Search for the cell housing the specified text and yield its (x, y) center coordinate. 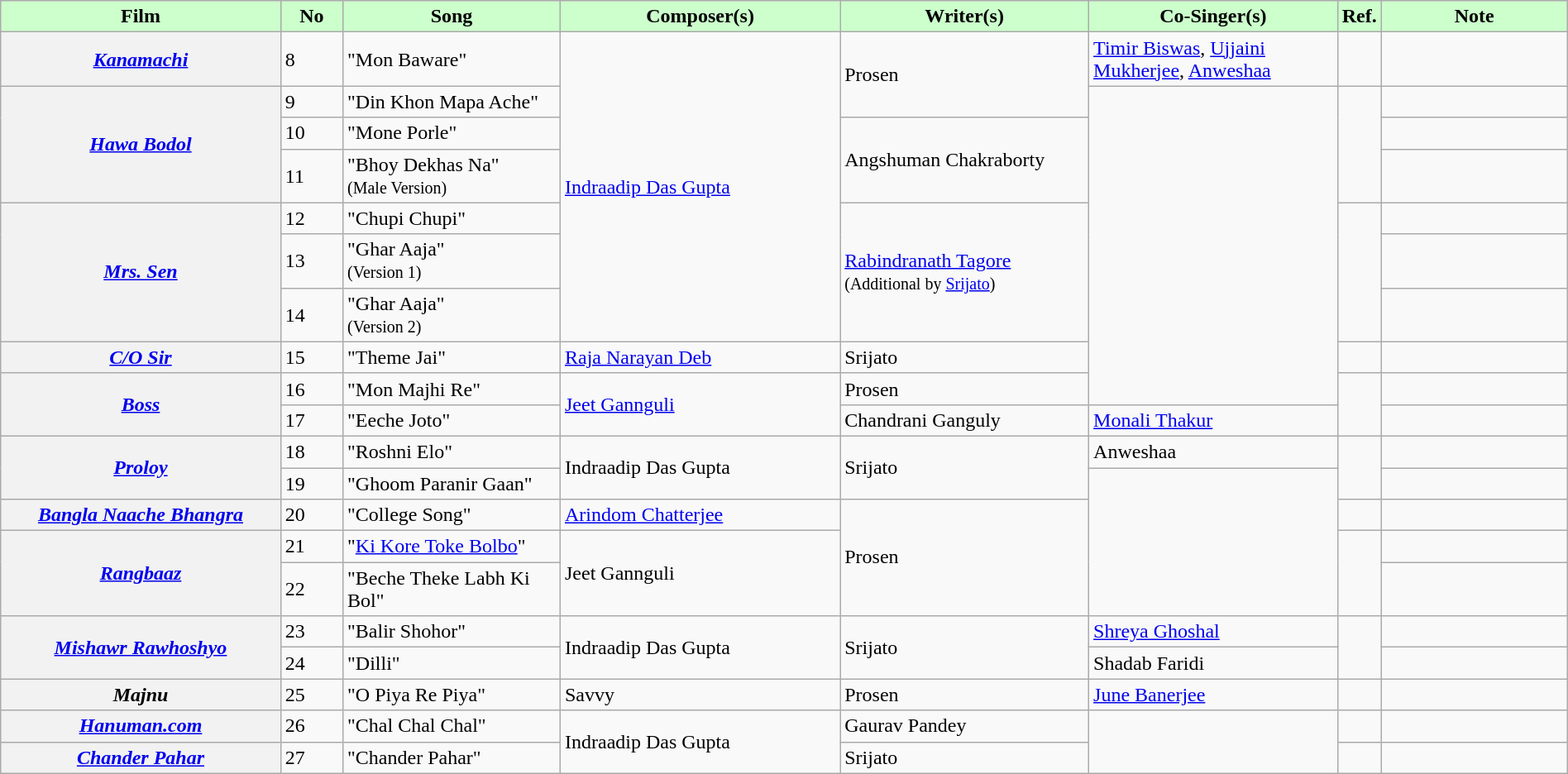
Writer(s) (964, 17)
Arindom Chatterjee (700, 515)
No (311, 17)
18 (311, 451)
Song (452, 17)
25 (311, 695)
Angshuman Chakraborty (964, 160)
Majnu (141, 695)
"Ghoom Paranir Gaan" (452, 484)
12 (311, 218)
Anweshaa (1214, 451)
27 (311, 757)
Timir Biswas, Ujjaini Mukherjee, Anweshaa (1214, 60)
"Theme Jai" (452, 357)
Rabindranath Tagore(Additional by Srijato) (964, 272)
Ref. (1360, 17)
"Mon Majhi Re" (452, 389)
"Balir Shohor" (452, 632)
"Bhoy Dekhas Na"(Male Version) (452, 175)
10 (311, 133)
"Ghar Aaja"(Version 1) (452, 261)
Film (141, 17)
22 (311, 589)
Monali Thakur (1214, 420)
Raja Narayan Deb (700, 357)
Chander Pahar (141, 757)
13 (311, 261)
Composer(s) (700, 17)
20 (311, 515)
Savvy (700, 695)
"Dilli" (452, 663)
"Chander Pahar" (452, 757)
Gaurav Pandey (964, 726)
"Chupi Chupi" (452, 218)
Proloy (141, 467)
24 (311, 663)
"Roshni Elo" (452, 451)
C/O Sir (141, 357)
Shadab Faridi (1214, 663)
"Din Khon Mapa Ache" (452, 102)
26 (311, 726)
21 (311, 547)
23 (311, 632)
"Ki Kore Toke Bolbo" (452, 547)
"Mone Porle" (452, 133)
Chandrani Ganguly (964, 420)
Bangla Naache Bhangra (141, 515)
16 (311, 389)
"Eeche Joto" (452, 420)
19 (311, 484)
Mishawr Rawhoshyo (141, 647)
Boss (141, 404)
"Chal Chal Chal" (452, 726)
Mrs. Sen (141, 272)
15 (311, 357)
8 (311, 60)
Kanamachi (141, 60)
"College Song" (452, 515)
14 (311, 314)
Rangbaaz (141, 574)
9 (311, 102)
"O Piya Re Piya" (452, 695)
Shreya Ghoshal (1214, 632)
Hanuman.com (141, 726)
"Ghar Aaja"(Version 2) (452, 314)
17 (311, 420)
June Banerjee (1214, 695)
"Beche Theke Labh Ki Bol" (452, 589)
11 (311, 175)
Co-Singer(s) (1214, 17)
Note (1474, 17)
Hawa Bodol (141, 144)
"Mon Baware" (452, 60)
